Output the (X, Y) coordinate of the center of the cell containing the given text.  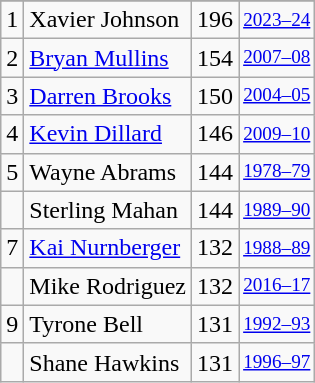
Kevin Dillard (108, 134)
5 (12, 172)
9 (12, 324)
2023–24 (277, 20)
1996–97 (277, 362)
1988–89 (277, 248)
150 (216, 96)
Bryan Mullins (108, 58)
154 (216, 58)
1978–79 (277, 172)
2004–05 (277, 96)
2007–08 (277, 58)
Sterling Mahan (108, 210)
Shane Hawkins (108, 362)
Kai Nurnberger (108, 248)
196 (216, 20)
Mike Rodriguez (108, 286)
146 (216, 134)
2 (12, 58)
Tyrone Bell (108, 324)
1989–90 (277, 210)
Wayne Abrams (108, 172)
3 (12, 96)
1 (12, 20)
7 (12, 248)
Xavier Johnson (108, 20)
2009–10 (277, 134)
1992–93 (277, 324)
2016–17 (277, 286)
4 (12, 134)
Darren Brooks (108, 96)
